Locate the cell with the specified text and output its [X, Y] center coordinate. 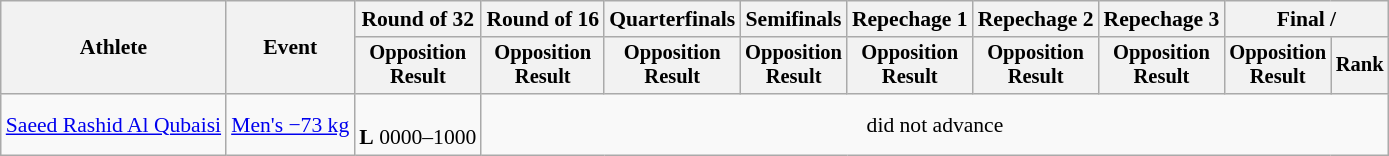
Final / [1306, 19]
Saeed Rashid Al Qubaisi [114, 124]
Semifinals [794, 19]
Athlete [114, 48]
Round of 32 [418, 19]
Men's −73 kg [290, 124]
Repechage 2 [1036, 19]
Repechage 1 [910, 19]
did not advance [934, 124]
L 0000–1000 [418, 124]
Quarterfinals [672, 19]
Round of 16 [542, 19]
Rank [1360, 66]
Event [290, 48]
Repechage 3 [1162, 19]
